Locate the cell with the specified text and output its [X, Y] center coordinate. 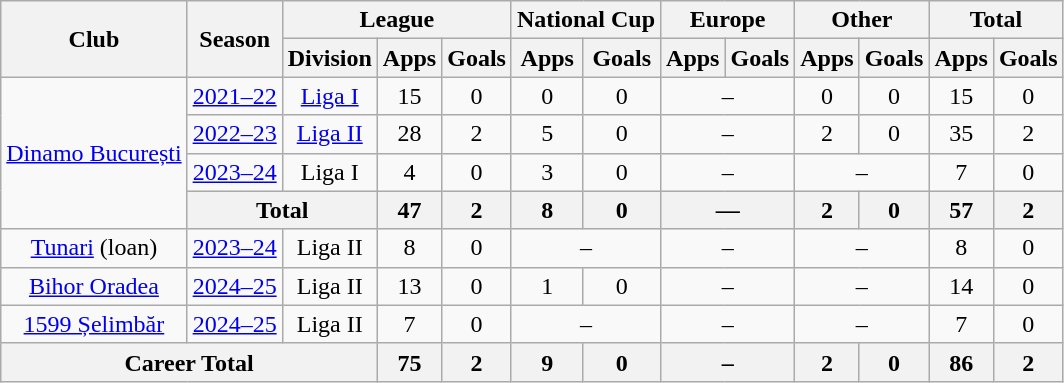
— [728, 210]
Other [862, 20]
Season [234, 39]
5 [547, 134]
28 [409, 134]
1599 Șelimbăr [94, 324]
57 [961, 210]
75 [409, 362]
2021–22 [234, 96]
35 [961, 134]
Europe [728, 20]
47 [409, 210]
2022–23 [234, 134]
4 [409, 172]
3 [547, 172]
13 [409, 286]
National Cup [586, 20]
14 [961, 286]
1 [547, 286]
Dinamo București [94, 153]
9 [547, 362]
Tunari (loan) [94, 248]
86 [961, 362]
Career Total [190, 362]
Club [94, 39]
Bihor Oradea [94, 286]
League [396, 20]
Division [330, 58]
